Locate the cell with the specified text and output its [x, y] center coordinate. 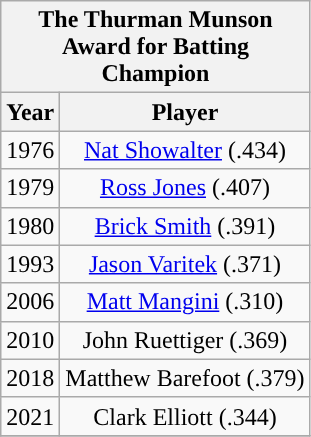
Jason Varitek (.371) [185, 264]
2010 [30, 340]
2021 [30, 416]
John Ruettiger (.369) [185, 340]
Nat Showalter (.434) [185, 150]
Brick Smith (.391) [185, 226]
1993 [30, 264]
Matthew Barefoot (.379) [185, 378]
Year [30, 112]
1976 [30, 150]
1980 [30, 226]
The Thurman Munson Award for Batting Champion [156, 47]
1979 [30, 188]
2018 [30, 378]
Matt Mangini (.310) [185, 302]
Ross Jones (.407) [185, 188]
Clark Elliott (.344) [185, 416]
Player [185, 112]
2006 [30, 302]
